For the text-containing cell, return its midpoint in [X, Y] coordinate format. 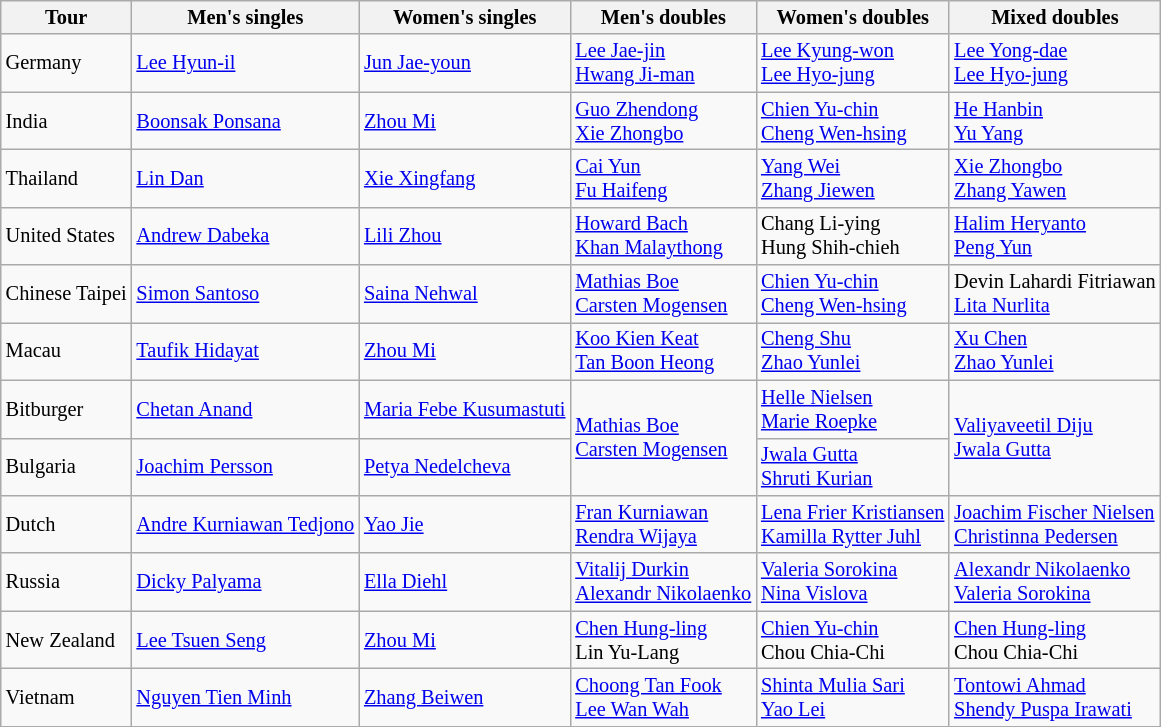
New Zealand [66, 640]
Women's singles [464, 17]
Dutch [66, 524]
Xie Xingfang [464, 178]
Koo Kien Keat Tan Boon Heong [663, 351]
Chen Hung-ling Chou Chia-Chi [1054, 640]
Petya Nedelcheva [464, 467]
Dicky Palyama [246, 582]
Lee Kyung-won Lee Hyo-jung [852, 63]
Andrew Dabeka [246, 236]
Vitalij Durkin Alexandr Nikolaenko [663, 582]
Lili Zhou [464, 236]
Ella Diehl [464, 582]
Men's singles [246, 17]
Lee Jae-jin Hwang Ji-man [663, 63]
Chetan Anand [246, 409]
Vietnam [66, 697]
Cheng Shu Zhao Yunlei [852, 351]
Fran Kurniawan Rendra Wijaya [663, 524]
Yang Wei Zhang Jiewen [852, 178]
United States [66, 236]
Saina Nehwal [464, 294]
Jwala Gutta Shruti Kurian [852, 467]
Russia [66, 582]
Halim Heryanto Peng Yun [1054, 236]
Boonsak Ponsana [246, 121]
Shinta Mulia Sari Yao Lei [852, 697]
Lee Hyun-il [246, 63]
Chen Hung-ling Lin Yu-Lang [663, 640]
Cai Yun Fu Haifeng [663, 178]
Yao Jie [464, 524]
Taufik Hidayat [246, 351]
Lee Tsuen Seng [246, 640]
Helle Nielsen Marie Roepke [852, 409]
Valiyaveetil Diju Jwala Gutta [1054, 438]
Bitburger [66, 409]
Simon Santoso [246, 294]
Devin Lahardi Fitriawan Lita Nurlita [1054, 294]
Choong Tan Fook Lee Wan Wah [663, 697]
Nguyen Tien Minh [246, 697]
Mixed doubles [1054, 17]
Xu Chen Zhao Yunlei [1054, 351]
Lee Yong-dae Lee Hyo-jung [1054, 63]
Bulgaria [66, 467]
Maria Febe Kusumastuti [464, 409]
Valeria Sorokina Nina Vislova [852, 582]
Women's doubles [852, 17]
Andre Kurniawan Tedjono [246, 524]
Thailand [66, 178]
Xie Zhongbo Zhang Yawen [1054, 178]
Lin Dan [246, 178]
Chinese Taipei [66, 294]
Joachim Fischer Nielsen Christinna Pedersen [1054, 524]
Tontowi Ahmad Shendy Puspa Irawati [1054, 697]
Jun Jae-youn [464, 63]
Chang Li-ying Hung Shih-chieh [852, 236]
India [66, 121]
Joachim Persson [246, 467]
Lena Frier Kristiansen Kamilla Rytter Juhl [852, 524]
He Hanbin Yu Yang [1054, 121]
Tour [66, 17]
Alexandr Nikolaenko Valeria Sorokina [1054, 582]
Guo Zhendong Xie Zhongbo [663, 121]
Men's doubles [663, 17]
Zhang Beiwen [464, 697]
Chien Yu-chin Chou Chia-Chi [852, 640]
Macau [66, 351]
Howard Bach Khan Malaythong [663, 236]
Germany [66, 63]
